Output the (X, Y) coordinate of the center of the cell containing the given text.  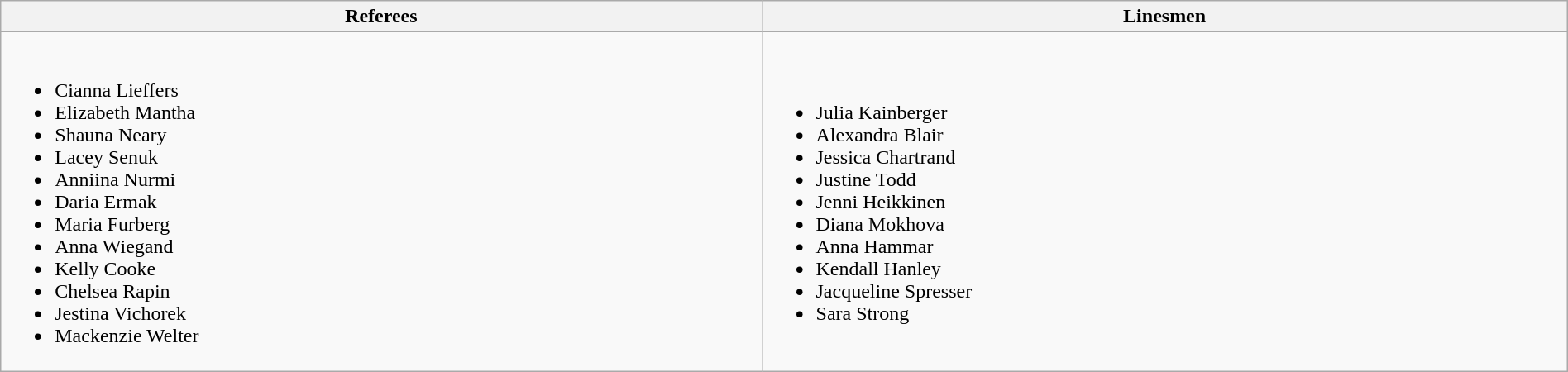
Linesmen (1164, 17)
Referees (381, 17)
